Provide the [x, y] coordinate of the cell's center where the given text is located.  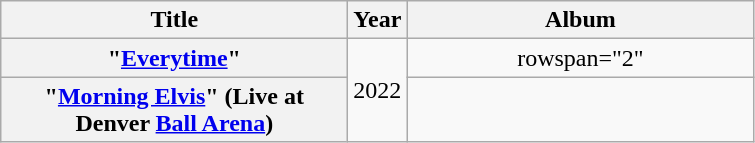
2022 [378, 90]
rowspan="2" [580, 58]
"Everytime" [174, 58]
Album [580, 20]
"Morning Elvis" (Live at Denver Ball Arena) [174, 110]
Year [378, 20]
Title [174, 20]
